Capture the cell that displays the provided text and extract its (X, Y) central coordinate. 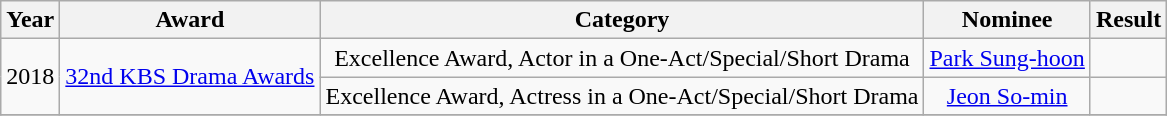
32nd KBS Drama Awards (190, 77)
Excellence Award, Actor in a One-Act/Special/Short Drama (622, 58)
Year (30, 20)
Excellence Award, Actress in a One-Act/Special/Short Drama (622, 96)
Award (190, 20)
Park Sung-hoon (1007, 58)
Nominee (1007, 20)
2018 (30, 77)
Result (1128, 20)
Jeon So-min (1007, 96)
Category (622, 20)
